From the cell containing the given text, extract its center point as [X, Y] coordinate. 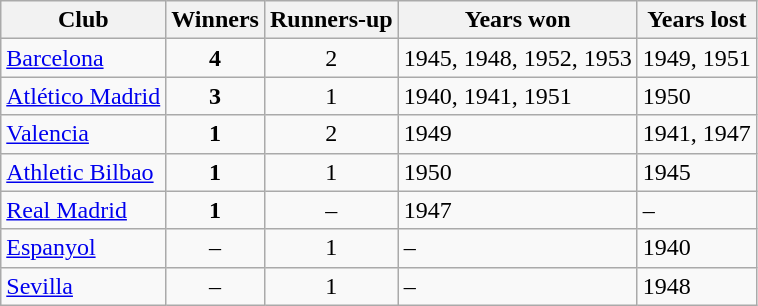
Athletic Bilbao [84, 172]
Winners [216, 20]
Sevilla [84, 286]
1941, 1947 [696, 134]
Valencia [84, 134]
Years won [518, 20]
1940, 1941, 1951 [518, 96]
3 [216, 96]
1948 [696, 286]
1949 [518, 134]
1947 [518, 210]
Real Madrid [84, 210]
1945, 1948, 1952, 1953 [518, 58]
1940 [696, 248]
1945 [696, 172]
Atlético Madrid [84, 96]
Espanyol [84, 248]
1949, 1951 [696, 58]
Barcelona [84, 58]
4 [216, 58]
Runners-up [331, 20]
Club [84, 20]
Years lost [696, 20]
